Locate the cell with the specified text and output its [x, y] center coordinate. 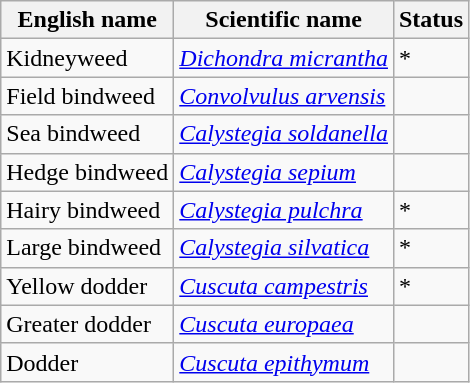
Dichondra micrantha [284, 58]
Field bindweed [88, 96]
Scientific name [284, 20]
Convolvulus arvensis [284, 96]
Yellow dodder [88, 286]
Hedge bindweed [88, 172]
Cuscuta europaea [284, 324]
Large bindweed [88, 248]
Cuscuta campestris [284, 286]
Calystegia soldanella [284, 134]
Calystegia pulchra [284, 210]
Status [430, 20]
Cuscuta epithymum [284, 362]
Hairy bindweed [88, 210]
Greater dodder [88, 324]
Dodder [88, 362]
Calystegia silvatica [284, 248]
Sea bindweed [88, 134]
Kidneyweed [88, 58]
Calystegia sepium [284, 172]
English name [88, 20]
